Return the (x, y) coordinate for the center point of the cell that contains the specified text.  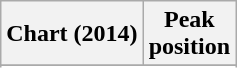
Peakposition (189, 34)
Chart (2014) (72, 34)
